Scan for the cell matching the given text and deliver its (x, y) coordinate at center. 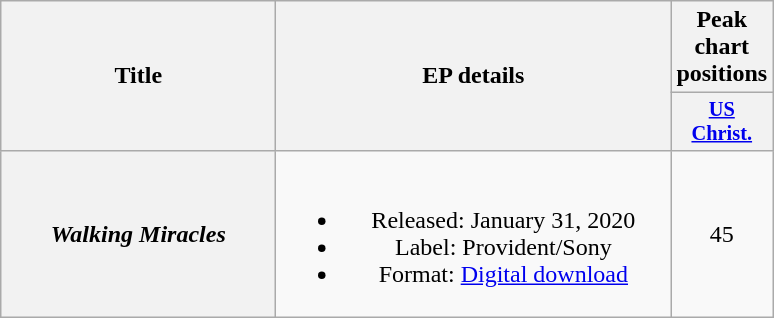
Peak chart positions (722, 47)
USChrist. (722, 122)
Title (138, 76)
45 (722, 234)
Released: January 31, 2020Label: Provident/SonyFormat: Digital download (474, 234)
EP details (474, 76)
Walking Miracles (138, 234)
